Return the [x, y] coordinate for the center point of the cell that contains the specified text.  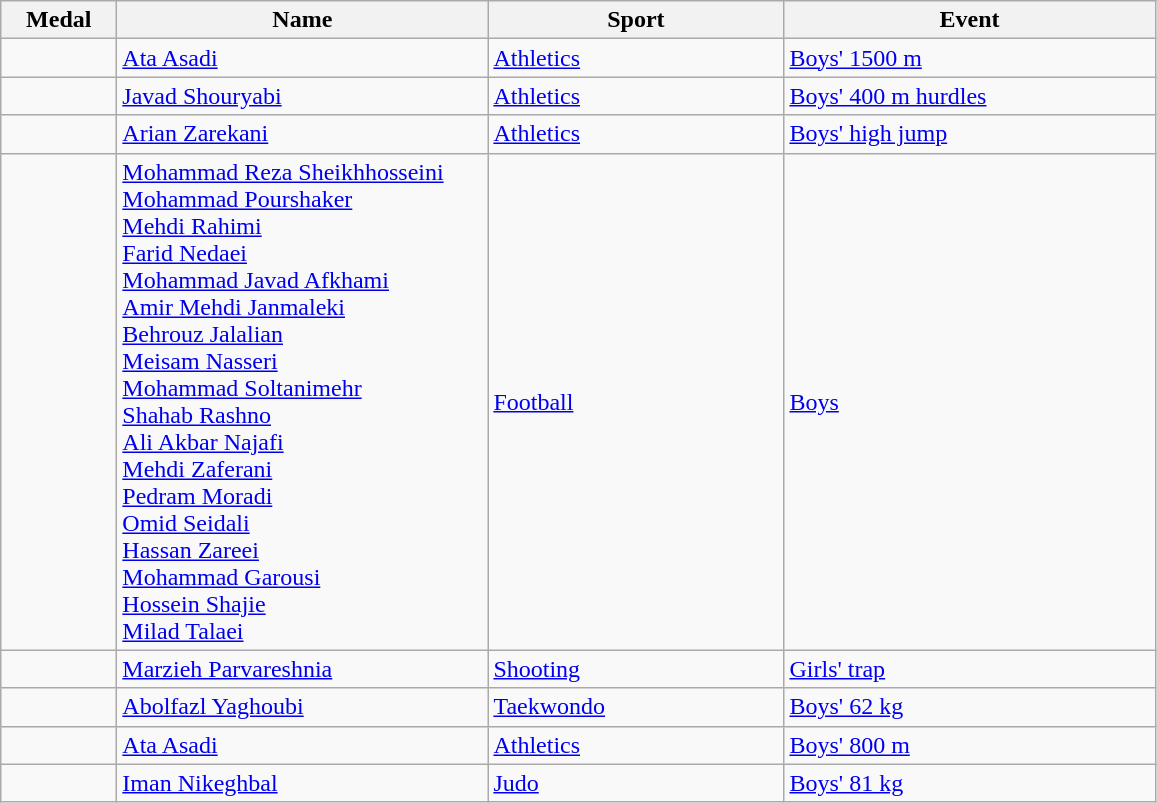
Marzieh Parvareshnia [302, 669]
Boys' high jump [970, 134]
Boys' 62 kg [970, 707]
Abolfazl Yaghoubi [302, 707]
Javad Shouryabi [302, 96]
Girls' trap [970, 669]
Iman Nikeghbal [302, 783]
Name [302, 20]
Sport [636, 20]
Taekwondo [636, 707]
Shooting [636, 669]
Boys [970, 402]
Football [636, 402]
Medal [59, 20]
Boys' 800 m [970, 745]
Event [970, 20]
Arian Zarekani [302, 134]
Boys' 1500 m [970, 58]
Judo [636, 783]
Boys' 400 m hurdles [970, 96]
Boys' 81 kg [970, 783]
